Return the (x, y) coordinate for the center point of the cell that contains the specified text.  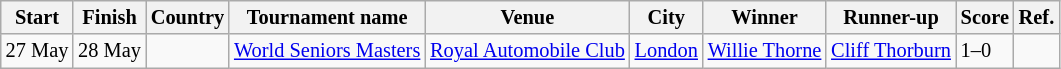
Runner-up (891, 17)
Country (188, 17)
1–0 (985, 51)
World Seniors Masters (327, 51)
Venue (528, 17)
Royal Automobile Club (528, 51)
City (666, 17)
Score (985, 17)
Winner (764, 17)
Cliff Thorburn (891, 51)
28 May (110, 51)
Start (38, 17)
Tournament name (327, 17)
27 May (38, 51)
London (666, 51)
Ref. (1036, 17)
Finish (110, 17)
Willie Thorne (764, 51)
